Locate the cell with the specified text and output its [x, y] center coordinate. 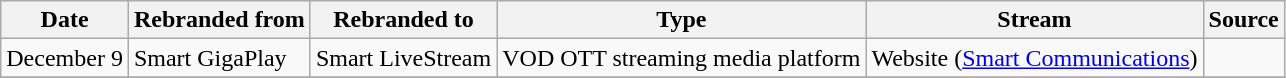
Rebranded to [403, 20]
Smart GigaPlay [219, 58]
Date [65, 20]
Source [1244, 20]
Stream [1034, 20]
December 9 [65, 58]
VOD OTT streaming media platform [682, 58]
Rebranded from [219, 20]
Type [682, 20]
Website (Smart Communications) [1034, 58]
Smart LiveStream [403, 58]
